Determine the (X, Y) coordinate at the center of the cell enclosing the given text.  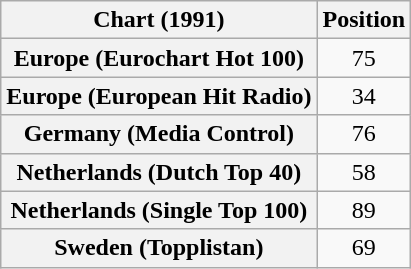
Europe (Eurochart Hot 100) (159, 58)
Germany (Media Control) (159, 134)
Position (364, 20)
Netherlands (Single Top 100) (159, 210)
Netherlands (Dutch Top 40) (159, 172)
75 (364, 58)
69 (364, 248)
89 (364, 210)
Chart (1991) (159, 20)
Sweden (Topplistan) (159, 248)
58 (364, 172)
76 (364, 134)
34 (364, 96)
Europe (European Hit Radio) (159, 96)
